From the cell containing the given text, extract its center point as (X, Y) coordinate. 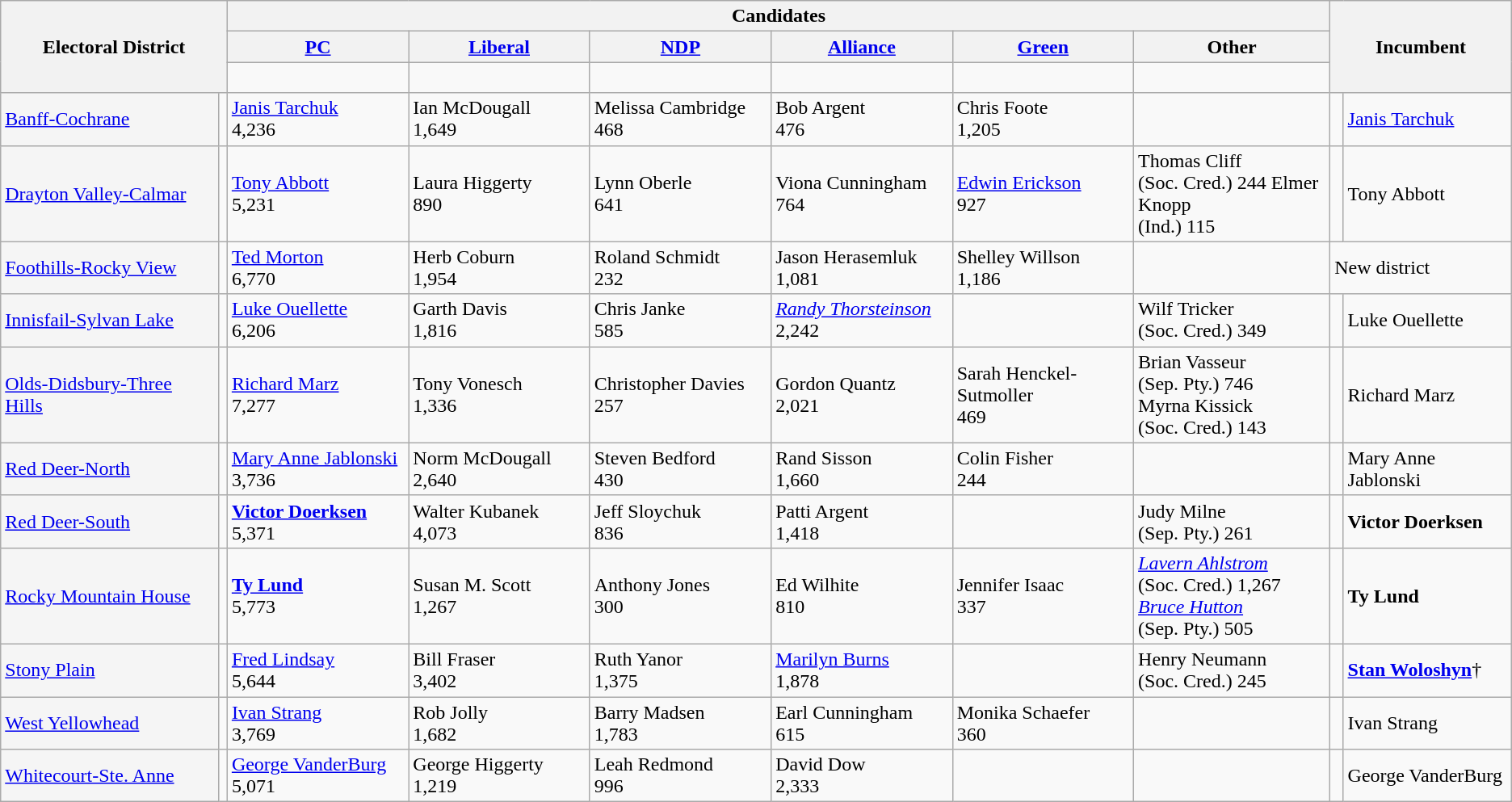
Incumbent (1422, 47)
Tony Abbott5,231 (317, 194)
Foothills-Rocky View (110, 268)
Fred Lindsay5,644 (317, 670)
Stan Woloshyn† (1427, 670)
Anthony Jones300 (680, 596)
George VanderBurg (1427, 775)
Jeff Sloychuk836 (680, 522)
Janis Tarchuk (1427, 120)
Stony Plain (110, 670)
Janis Tarchuk4,236 (317, 120)
Randy Thorsteinson2,242 (862, 320)
Rand Sisson1,660 (862, 468)
Colin Fisher244 (1043, 468)
Green (1043, 47)
Laura Higgerty890 (499, 194)
Bob Argent476 (862, 120)
Whitecourt-Ste. Anne (110, 775)
Alliance (862, 47)
Olds-Didsbury-Three Hills (110, 394)
Viona Cunningham764 (862, 194)
Electoral District (115, 47)
George VanderBurg5,071 (317, 775)
Herb Coburn1,954 (499, 268)
Luke Ouellette (1427, 320)
Roland Schmidt232 (680, 268)
Garth Davis1,816 (499, 320)
Liberal (499, 47)
Luke Ouellette6,206 (317, 320)
Monika Schaefer360 (1043, 722)
Judy Milne(Sep. Pty.) 261 (1233, 522)
Norm McDougall2,640 (499, 468)
Victor Doerksen (1427, 522)
Jennifer Isaac337 (1043, 596)
Richard Marz7,277 (317, 394)
Melissa Cambridge468 (680, 120)
Patti Argent1,418 (862, 522)
Ruth Yanor1,375 (680, 670)
Leah Redmond996 (680, 775)
Richard Marz (1427, 394)
Ian McDougall1,649 (499, 120)
Ted Morton6,770 (317, 268)
Victor Doerksen5,371 (317, 522)
Ed Wilhite810 (862, 596)
Candidates (779, 16)
Ty Lund (1427, 596)
Mary Anne Jablonski (1427, 468)
Red Deer-North (110, 468)
Steven Bedford430 (680, 468)
New district (1422, 268)
PC (317, 47)
Bill Fraser3,402 (499, 670)
Innisfail-Sylvan Lake (110, 320)
Banff-Cochrane (110, 120)
George Higgerty1,219 (499, 775)
NDP (680, 47)
Gordon Quantz2,021 (862, 394)
Walter Kubanek4,073 (499, 522)
Chris Foote1,205 (1043, 120)
Brian Vasseur(Sep. Pty.) 746Myrna Kissick(Soc. Cred.) 143 (1233, 394)
Marilyn Burns1,878 (862, 670)
Earl Cunningham615 (862, 722)
Ty Lund5,773 (317, 596)
Shelley Willson1,186 (1043, 268)
Tony Vonesch1,336 (499, 394)
Mary Anne Jablonski3,736 (317, 468)
Rob Jolly1,682 (499, 722)
David Dow2,333 (862, 775)
Lynn Oberle641 (680, 194)
Drayton Valley-Calmar (110, 194)
Ivan Strang3,769 (317, 722)
Lavern Ahlstrom(Soc. Cred.) 1,267Bruce Hutton(Sep. Pty.) 505 (1233, 596)
Tony Abbott (1427, 194)
West Yellowhead (110, 722)
Rocky Mountain House (110, 596)
Jason Herasemluk1,081 (862, 268)
Thomas Cliff(Soc. Cred.) 244 Elmer Knopp(Ind.) 115 (1233, 194)
Other (1233, 47)
Christopher Davies257 (680, 394)
Susan M. Scott1,267 (499, 596)
Edwin Erickson927 (1043, 194)
Red Deer-South (110, 522)
Barry Madsen1,783 (680, 722)
Wilf Tricker(Soc. Cred.) 349 (1233, 320)
Sarah Henckel-Sutmoller469 (1043, 394)
Ivan Strang (1427, 722)
Henry Neumann(Soc. Cred.) 245 (1233, 670)
Chris Janke585 (680, 320)
